Find where the given text appears and provide that cell's center as (X, Y) coordinate. 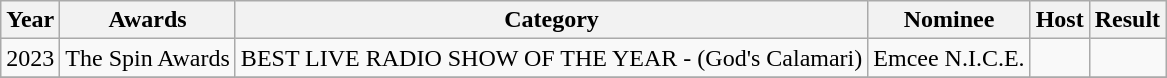
Awards (148, 20)
Result (1127, 20)
Emcee N.I.C.E. (949, 58)
Nominee (949, 20)
Category (551, 20)
2023 (30, 58)
Year (30, 20)
The Spin Awards (148, 58)
BEST LIVE RADIO SHOW OF THE YEAR - (God's Calamari) (551, 58)
Host (1060, 20)
